Determine the [x, y] coordinate at the center of the cell enclosing the given text.  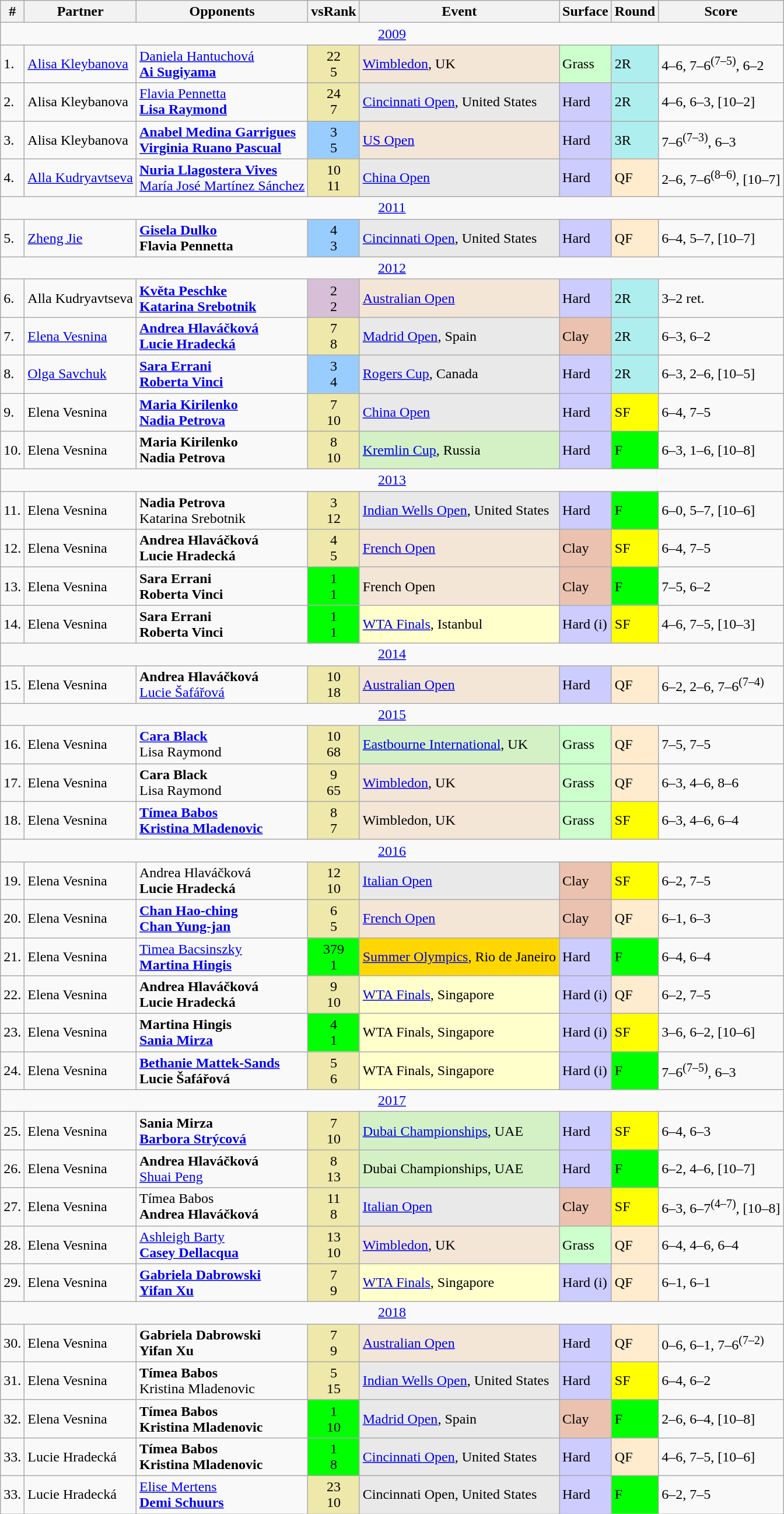
11. [13, 510]
Elise Mertens Demi Schuurs [222, 1494]
WTA Finals, Istanbul [459, 625]
Sania Mirza Barbora Strýcová [222, 1131]
4 1 [334, 1033]
Zheng Jie [80, 238]
4 5 [334, 549]
Chan Hao-ching Chan Yung-jan [222, 919]
2–6, 7–6(8–6), [10–7] [721, 177]
6–1, 6–1 [721, 1283]
9 65 [334, 782]
6–0, 5–7, [10–6] [721, 510]
Andrea Hlaváčková Lucie Šafářová [222, 684]
7–6(7–3), 6–3 [721, 140]
10 68 [334, 745]
6–4, 6–4 [721, 956]
4–6, 7–5, [10–6] [721, 1457]
1 10 [334, 1418]
Daniela Hantuchová Ai Sugiyama [222, 64]
13 10 [334, 1244]
13. [13, 586]
2014 [392, 654]
23 10 [334, 1494]
2–6, 6–4, [10–8] [721, 1418]
6–2, 4–6, [10–7] [721, 1168]
3–2 ret. [721, 298]
30. [13, 1342]
2018 [392, 1313]
7 8 [334, 336]
Nuria Llagostera Vives María José Martínez Sánchez [222, 177]
379 1 [334, 956]
16. [13, 745]
22 5 [334, 64]
15. [13, 684]
3 12 [334, 510]
8. [13, 374]
2017 [392, 1101]
Tímea Babos Andrea Hlaváčková [222, 1207]
6–3, 4–6, 6–4 [721, 821]
7–5, 6–2 [721, 586]
31. [13, 1381]
17. [13, 782]
2009 [392, 34]
6–4, 4–6, 6–4 [721, 1244]
6–2, 2–6, 7–6(7–4) [721, 684]
2013 [392, 480]
Gisela Dulko Flavia Pennetta [222, 238]
Ashleigh Barty Casey Dellacqua [222, 1244]
2 2 [334, 298]
25. [13, 1131]
Eastbourne International, UK [459, 745]
6–4, 5–7, [10–7] [721, 238]
10 11 [334, 177]
6 5 [334, 919]
20. [13, 919]
7–5, 7–5 [721, 745]
3. [13, 140]
22. [13, 995]
19. [13, 880]
8 7 [334, 821]
Kremlin Cup, Russia [459, 451]
4–6, 7–6(7–5), 6–2 [721, 64]
7–6(7–5), 6–3 [721, 1070]
8 13 [334, 1168]
Round [635, 12]
8 10 [334, 451]
0–6, 6–1, 7–6(7–2) [721, 1342]
Flavia Pennetta Lisa Raymond [222, 102]
# [13, 12]
Květa Peschke Katarina Srebotnik [222, 298]
Bethanie Mattek-Sands Lucie Šafářová [222, 1070]
18. [13, 821]
Olga Savchuk [80, 374]
4 3 [334, 238]
10 18 [334, 684]
2011 [392, 208]
vsRank [334, 12]
6. [13, 298]
6–3, 1–6, [10–8] [721, 451]
23. [13, 1033]
9 10 [334, 995]
3–6, 6–2, [10–6] [721, 1033]
28. [13, 1244]
3 4 [334, 374]
Andrea Hlaváčková Shuai Peng [222, 1168]
7. [13, 336]
Anabel Medina Garrigues Virginia Ruano Pascual [222, 140]
32. [13, 1418]
4–6, 6–3, [10–2] [721, 102]
Summer Olympics, Rio de Janeiro [459, 956]
3 5 [334, 140]
14. [13, 625]
27. [13, 1207]
6–4, 6–2 [721, 1381]
29. [13, 1283]
10. [13, 451]
4. [13, 177]
26. [13, 1168]
6–4, 6–3 [721, 1131]
9. [13, 412]
6–3, 4–6, 8–6 [721, 782]
Opponents [222, 12]
5 15 [334, 1381]
2012 [392, 268]
US Open [459, 140]
4–6, 7–5, [10–3] [721, 625]
12 10 [334, 880]
1. [13, 64]
Rogers Cup, Canada [459, 374]
5. [13, 238]
Timea Bacsinszky Martina Hingis [222, 956]
6–3, 6–2 [721, 336]
Score [721, 12]
3R [635, 140]
24. [13, 1070]
Partner [80, 12]
12. [13, 549]
2. [13, 102]
2015 [392, 714]
1 8 [334, 1457]
Nadia Petrova Katarina Srebotnik [222, 510]
24 7 [334, 102]
Martina Hingis Sania Mirza [222, 1033]
6–1, 6–3 [721, 919]
11 8 [334, 1207]
Surface [586, 12]
21. [13, 956]
2016 [392, 850]
6–3, 6–7(4–7), [10–8] [721, 1207]
5 6 [334, 1070]
Event [459, 12]
6–3, 2–6, [10–5] [721, 374]
